From the cell containing the given text, extract its center point as [X, Y] coordinate. 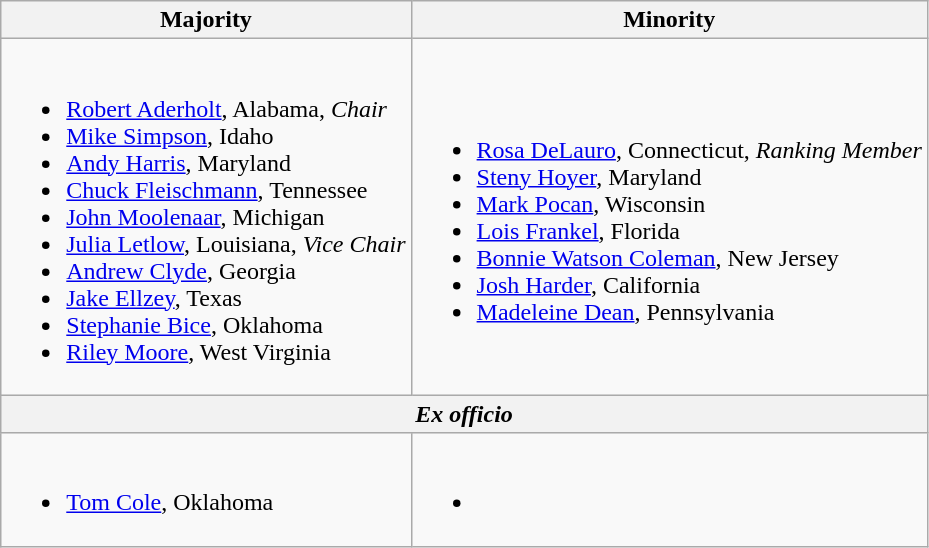
Majority [206, 20]
Minority [669, 20]
Ex officio [464, 414]
Tom Cole, Oklahoma [206, 490]
